Locate the cell with the specified text and output its [x, y] center coordinate. 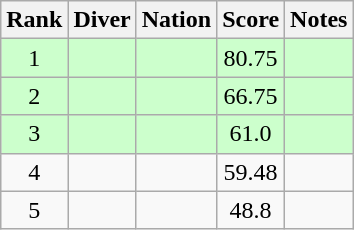
Score [251, 20]
3 [34, 134]
2 [34, 96]
1 [34, 58]
61.0 [251, 134]
59.48 [251, 172]
48.8 [251, 210]
5 [34, 210]
Diver [102, 20]
Rank [34, 20]
Nation [176, 20]
66.75 [251, 96]
4 [34, 172]
80.75 [251, 58]
Notes [319, 20]
